Detect which cell encompasses the target text, then output its (x, y) center coordinate. 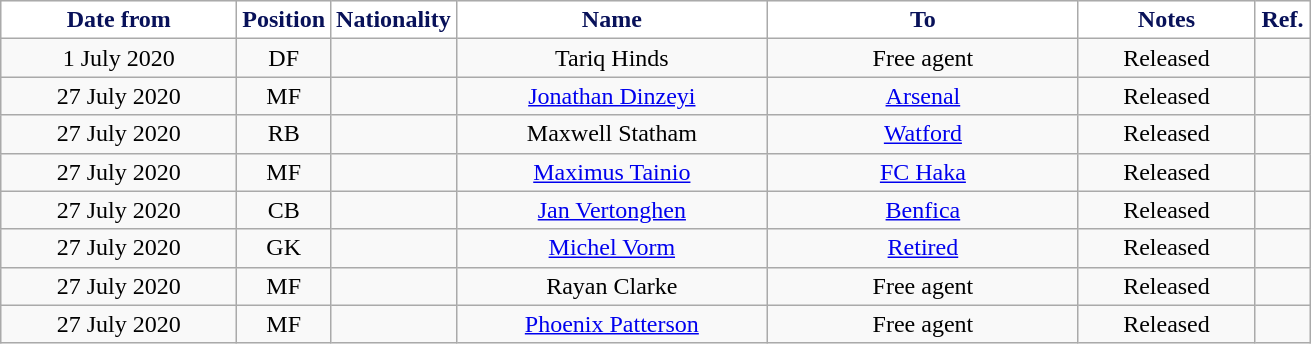
Maxwell Statham (612, 134)
Nationality (394, 20)
Ref. (1282, 20)
Rayan Clarke (612, 286)
Jan Vertonghen (612, 210)
Jonathan Dinzeyi (612, 96)
Maximus Tainio (612, 172)
Phoenix Patterson (612, 324)
1 July 2020 (119, 58)
Tariq Hinds (612, 58)
Position (284, 20)
CB (284, 210)
DF (284, 58)
Name (612, 20)
RB (284, 134)
Arsenal (922, 96)
GK (284, 248)
Benfica (922, 210)
Notes (1166, 20)
Date from (119, 20)
Retired (922, 248)
Michel Vorm (612, 248)
FC Haka (922, 172)
To (922, 20)
Watford (922, 134)
